Find where the given text appears and provide that cell's center as [x, y] coordinate. 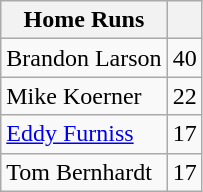
Eddy Furniss [84, 134]
Tom Bernhardt [84, 172]
Brandon Larson [84, 58]
22 [184, 96]
40 [184, 58]
Mike Koerner [84, 96]
Home Runs [84, 20]
